Return the [X, Y] coordinate for the center point of the cell that contains the specified text.  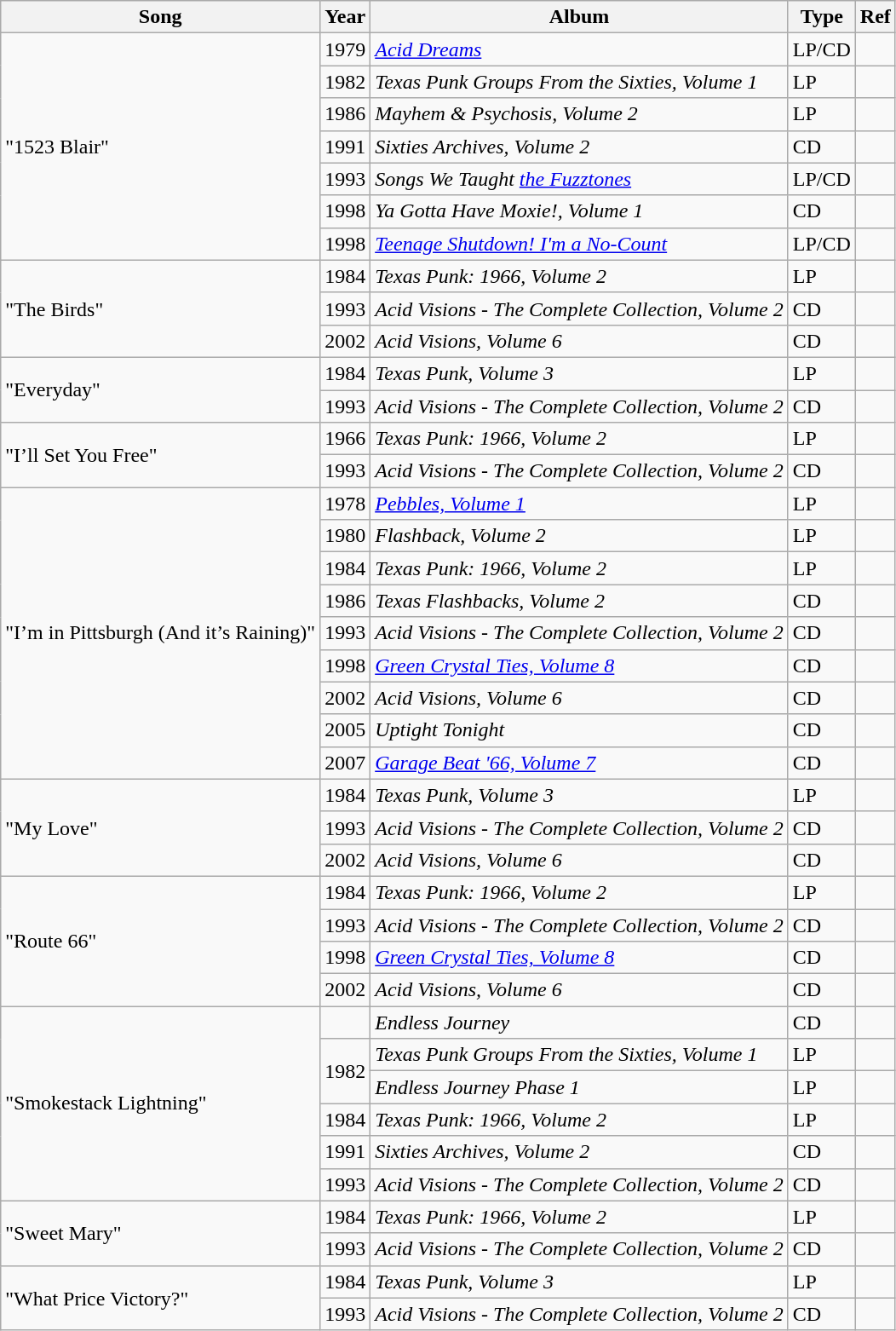
Mayhem & Psychosis, Volume 2 [579, 114]
2005 [346, 730]
"I’ll Set You Free" [160, 455]
Song [160, 17]
1980 [346, 536]
Texas Flashbacks, Volume 2 [579, 601]
"1523 Blair" [160, 147]
Uptight Tonight [579, 730]
1966 [346, 439]
Ref [876, 17]
Flashback, Volume 2 [579, 536]
Garage Beat '66, Volume 7 [579, 763]
Album [579, 17]
"Everyday" [160, 389]
Endless Journey Phase 1 [579, 1087]
"My Love" [160, 827]
"I’m in Pittsburgh (And it’s Raining)" [160, 634]
"Route 66" [160, 941]
"Sweet Mary" [160, 1233]
2007 [346, 763]
Acid Dreams [579, 49]
Pebbles, Volume 1 [579, 504]
Year [346, 17]
"Smokestack Lightning" [160, 1103]
"What Price Victory?" [160, 1298]
"The Birds" [160, 308]
Endless Journey [579, 1023]
Songs We Taught the Fuzztones [579, 179]
Type [821, 17]
Ya Gotta Have Moxie!, Volume 1 [579, 211]
1978 [346, 504]
Teenage Shutdown! I'm a No-Count [579, 244]
1979 [346, 49]
